Locate the cell with the specified text and output its [x, y] center coordinate. 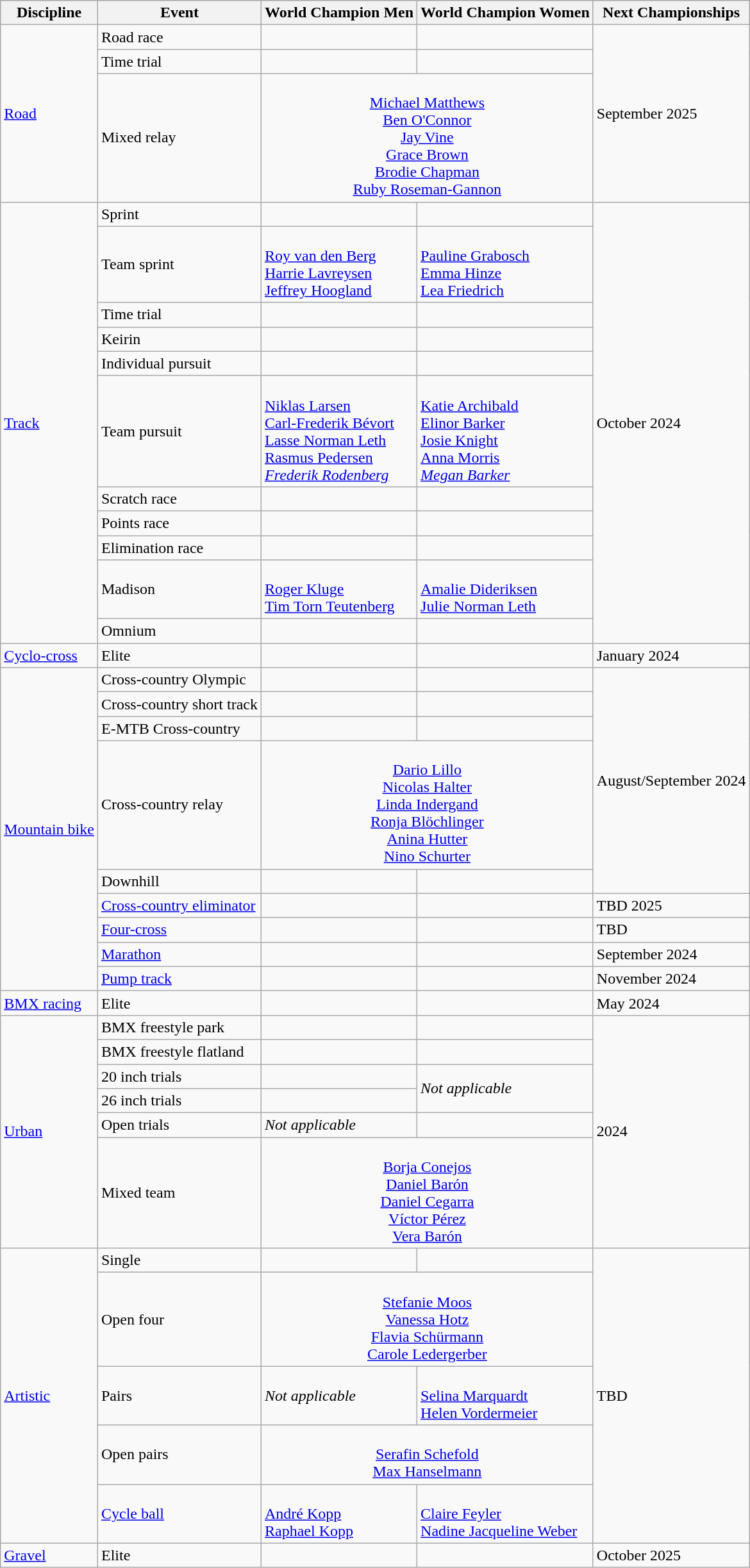
October 2025 [671, 1555]
Next Championships [671, 13]
Stefanie MoosVanessa HotzFlavia SchürmannCarole Ledergerber [427, 1319]
World Champion Men [338, 13]
Katie ArchibaldElinor BarkerJosie KnightAnna MorrisMegan Barker [505, 431]
Marathon [179, 954]
Cross-country eliminator [179, 905]
Madison [179, 590]
Roger KlugeTim Torn Teutenberg [338, 590]
January 2024 [671, 656]
Scratch race [179, 499]
André KoppRaphael Kopp [338, 1514]
Discipline [49, 13]
Cyclo-cross [49, 656]
Pairs [179, 1396]
World Champion Women [505, 13]
Roy van den BergHarrie LavreysenJeffrey Hoogland [338, 264]
E-MTB Cross-country [179, 729]
Elimination race [179, 548]
Selina MarquardtHelen Vordermeier [505, 1396]
BMX freestyle flatland [179, 1052]
BMX freestyle park [179, 1027]
Points race [179, 523]
Claire FeylerNadine Jacqueline Weber [505, 1514]
TBD 2025 [671, 905]
Keirin [179, 339]
26 inch trials [179, 1101]
Dario LilloNicolas HalterLinda IndergandRonja BlöchlingerAnina HutterNino Schurter [427, 805]
Cross-country relay [179, 805]
September 2025 [671, 113]
Track [49, 423]
Open four [179, 1319]
Sprint [179, 214]
Urban [49, 1132]
2024 [671, 1132]
Mountain bike [49, 829]
BMX racing [49, 1003]
Mixed relay [179, 138]
September 2024 [671, 954]
Open trials [179, 1125]
Omnium [179, 631]
Amalie DideriksenJulie Norman Leth [505, 590]
November 2024 [671, 978]
Team sprint [179, 264]
Niklas LarsenCarl-Frederik BévortLasse Norman LethRasmus PedersenFrederik Rodenberg [338, 431]
Road [49, 113]
Artistic [49, 1396]
Single [179, 1260]
Team pursuit [179, 431]
Four-cross [179, 930]
October 2024 [671, 423]
Cross-country short track [179, 704]
Road race [179, 37]
May 2024 [671, 1003]
Pauline GraboschEmma HinzeLea Friedrich [505, 264]
Borja ConejosDaniel BarónDaniel CegarraVíctor PérezVera Barón [427, 1193]
Cross-country Olympic [179, 680]
Michael MatthewsBen O'ConnorJay VineGrace BrownBrodie ChapmanRuby Roseman-Gannon [427, 138]
Downhill [179, 881]
Gravel [49, 1555]
Individual pursuit [179, 363]
August/September 2024 [671, 780]
Pump track [179, 978]
20 inch trials [179, 1076]
Serafin SchefoldMax Hanselmann [427, 1455]
Open pairs [179, 1455]
Mixed team [179, 1193]
Event [179, 13]
Cycle ball [179, 1514]
